Capture the cell that displays the provided text and extract its (x, y) central coordinate. 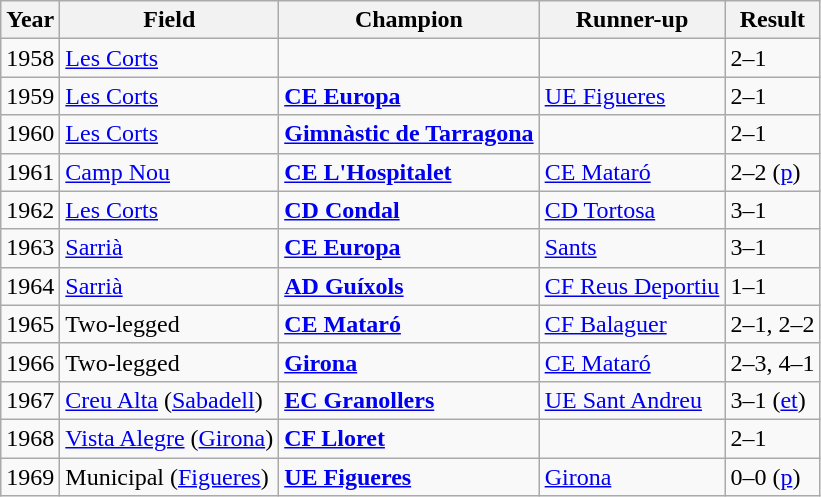
Year (30, 20)
2–3, 4–1 (772, 362)
1958 (30, 58)
CF Lloret (409, 438)
2–2 (p) (772, 172)
Gimnàstic de Tarragona (409, 134)
1964 (30, 286)
Result (772, 20)
0–0 (p) (772, 477)
Sants (632, 248)
Champion (409, 20)
Vista Alegre (Girona) (170, 438)
CD Condal (409, 210)
1961 (30, 172)
1963 (30, 248)
1960 (30, 134)
2–1, 2–2 (772, 324)
1–1 (772, 286)
AD Guíxols (409, 286)
CD Tortosa (632, 210)
CE L'Hospitalet (409, 172)
CF Reus Deportiu (632, 286)
1965 (30, 324)
CF Balaguer (632, 324)
1969 (30, 477)
1959 (30, 96)
1962 (30, 210)
1966 (30, 362)
1967 (30, 400)
Camp Nou (170, 172)
Creu Alta (Sabadell) (170, 400)
Runner-up (632, 20)
Municipal (Figueres) (170, 477)
EC Granollers (409, 400)
Field (170, 20)
1968 (30, 438)
UE Sant Andreu (632, 400)
3–1 (et) (772, 400)
